Locate the cell with the specified text and output its [X, Y] center coordinate. 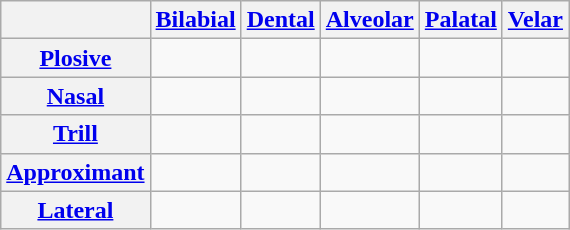
Nasal [76, 96]
Palatal [460, 20]
Approximant [76, 172]
Dental [280, 20]
Plosive [76, 58]
Lateral [76, 210]
Velar [535, 20]
Bilabial [196, 20]
Alveolar [370, 20]
Trill [76, 134]
